Scan for the cell matching the given text and deliver its (X, Y) coordinate at center. 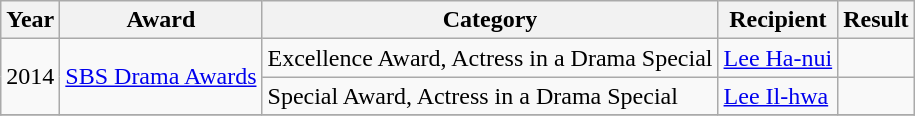
Category (490, 20)
Result (876, 20)
Special Award, Actress in a Drama Special (490, 96)
Excellence Award, Actress in a Drama Special (490, 58)
Lee Ha-nui (778, 58)
Lee Il-hwa (778, 96)
Year (30, 20)
Award (161, 20)
SBS Drama Awards (161, 77)
2014 (30, 77)
Recipient (778, 20)
